Identify which cell holds the provided text, then report its (X, Y) central coordinate. 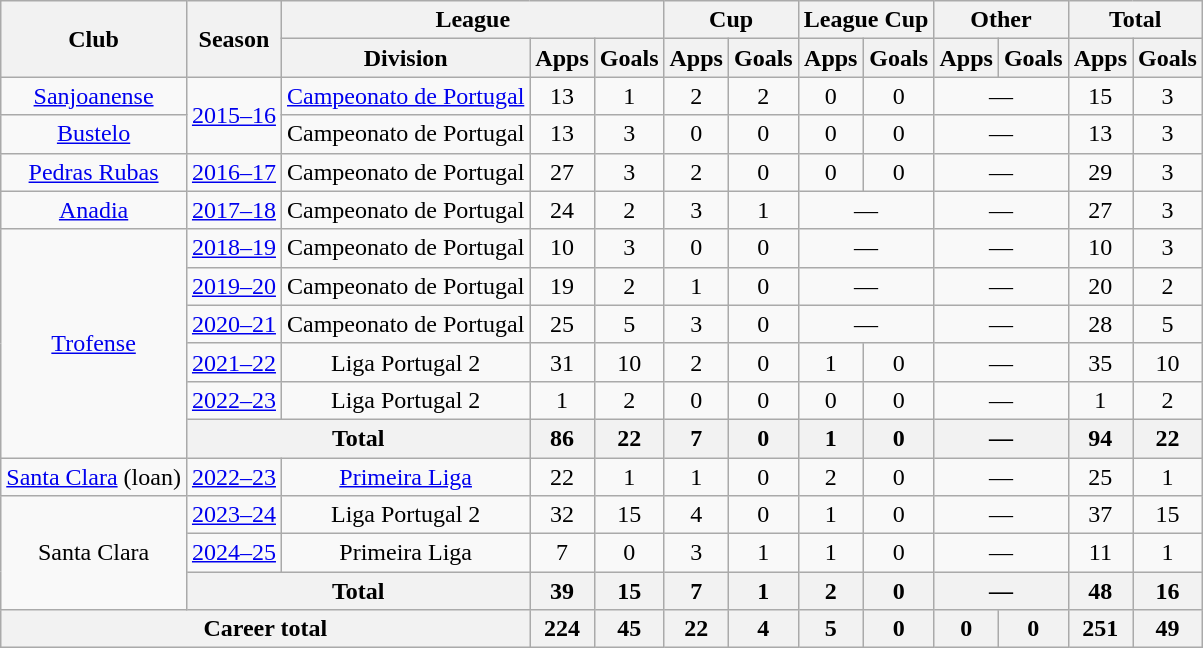
31 (562, 362)
2023–24 (234, 515)
League (472, 20)
11 (1100, 553)
2021–22 (234, 362)
48 (1100, 591)
Santa Clara (loan) (94, 477)
Pedras Rubas (94, 172)
224 (562, 629)
24 (562, 210)
Club (94, 39)
16 (1168, 591)
Season (234, 39)
32 (562, 515)
251 (1100, 629)
94 (1100, 438)
35 (1100, 362)
2015–16 (234, 115)
45 (629, 629)
49 (1168, 629)
2024–25 (234, 553)
Cup (731, 20)
Career total (266, 629)
39 (562, 591)
28 (1100, 324)
2018–19 (234, 248)
29 (1100, 172)
Division (405, 58)
Anadia (94, 210)
20 (1100, 286)
Other (1001, 20)
League Cup (866, 20)
2016–17 (234, 172)
37 (1100, 515)
2017–18 (234, 210)
86 (562, 438)
19 (562, 286)
Santa Clara (94, 553)
Sanjoanense (94, 96)
Trofense (94, 343)
Bustelo (94, 134)
2020–21 (234, 324)
2019–20 (234, 286)
